Return (x, y) of the center of cell containing provided text 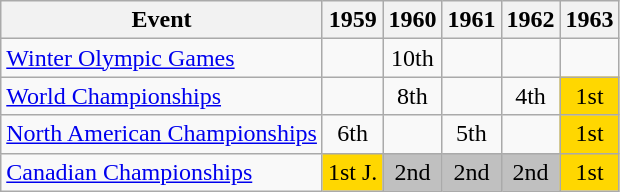
1961 (472, 20)
1960 (412, 20)
Winter Olympic Games (162, 58)
10th (412, 58)
North American Championships (162, 134)
1st J. (352, 172)
8th (412, 96)
6th (352, 134)
World Championships (162, 96)
1962 (530, 20)
5th (472, 134)
Event (162, 20)
1959 (352, 20)
4th (530, 96)
1963 (590, 20)
Canadian Championships (162, 172)
